Determine the (X, Y) coordinate at the center of the cell enclosing the given text.  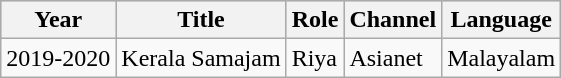
Riya (315, 58)
Language (502, 20)
Title (201, 20)
2019-2020 (58, 58)
Kerala Samajam (201, 58)
Role (315, 20)
Channel (393, 20)
Malayalam (502, 58)
Year (58, 20)
Asianet (393, 58)
